Return (x, y) of the center of cell containing provided text 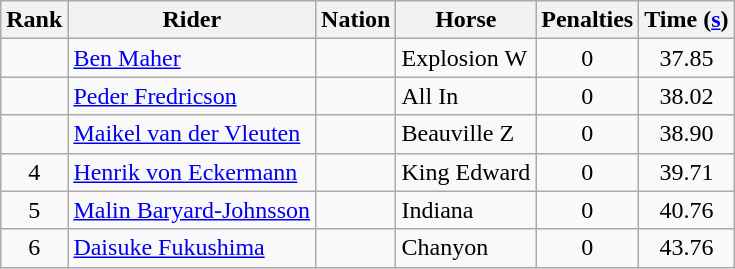
Nation (356, 20)
Explosion W (466, 58)
Maikel van der Vleuten (192, 134)
King Edward (466, 172)
Indiana (466, 210)
Henrik von Eckermann (192, 172)
37.85 (686, 58)
Horse (466, 20)
Beauville Z (466, 134)
Rank (34, 20)
Rider (192, 20)
43.76 (686, 248)
Malin Baryard-Johnsson (192, 210)
38.90 (686, 134)
39.71 (686, 172)
4 (34, 172)
40.76 (686, 210)
Time (s) (686, 20)
Peder Fredricson (192, 96)
5 (34, 210)
All In (466, 96)
38.02 (686, 96)
Daisuke Fukushima (192, 248)
Chanyon (466, 248)
6 (34, 248)
Ben Maher (192, 58)
Penalties (588, 20)
